For the text-containing cell, return its midpoint in (x, y) coordinate format. 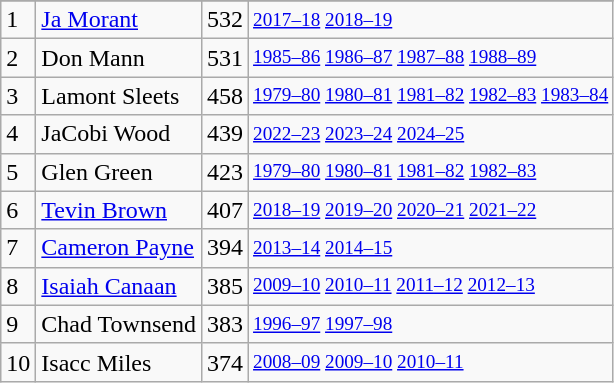
9 (18, 324)
6 (18, 210)
385 (224, 286)
7 (18, 248)
531 (224, 58)
Isacc Miles (119, 362)
374 (224, 362)
2013–14 2014–15 (430, 248)
2009–10 2010–11 2011–12 2012–13 (430, 286)
532 (224, 20)
407 (224, 210)
1979–80 1980–81 1981–82 1982–83 (430, 172)
1985–86 1986–87 1987–88 1988–89 (430, 58)
423 (224, 172)
Lamont Sleets (119, 96)
4 (18, 134)
Tevin Brown (119, 210)
3 (18, 96)
1996–97 1997–98 (430, 324)
394 (224, 248)
1 (18, 20)
Ja Morant (119, 20)
2 (18, 58)
439 (224, 134)
5 (18, 172)
2022–23 2023–24 2024–25 (430, 134)
Chad Townsend (119, 324)
JaCobi Wood (119, 134)
Isaiah Canaan (119, 286)
383 (224, 324)
Don Mann (119, 58)
458 (224, 96)
2017–18 2018–19 (430, 20)
10 (18, 362)
1979–80 1980–81 1981–82 1982–83 1983–84 (430, 96)
2018–19 2019–20 2020–21 2021–22 (430, 210)
2008–09 2009–10 2010–11 (430, 362)
8 (18, 286)
Cameron Payne (119, 248)
Glen Green (119, 172)
